Provide the (x, y) coordinate of the cell's center where the given text is located.  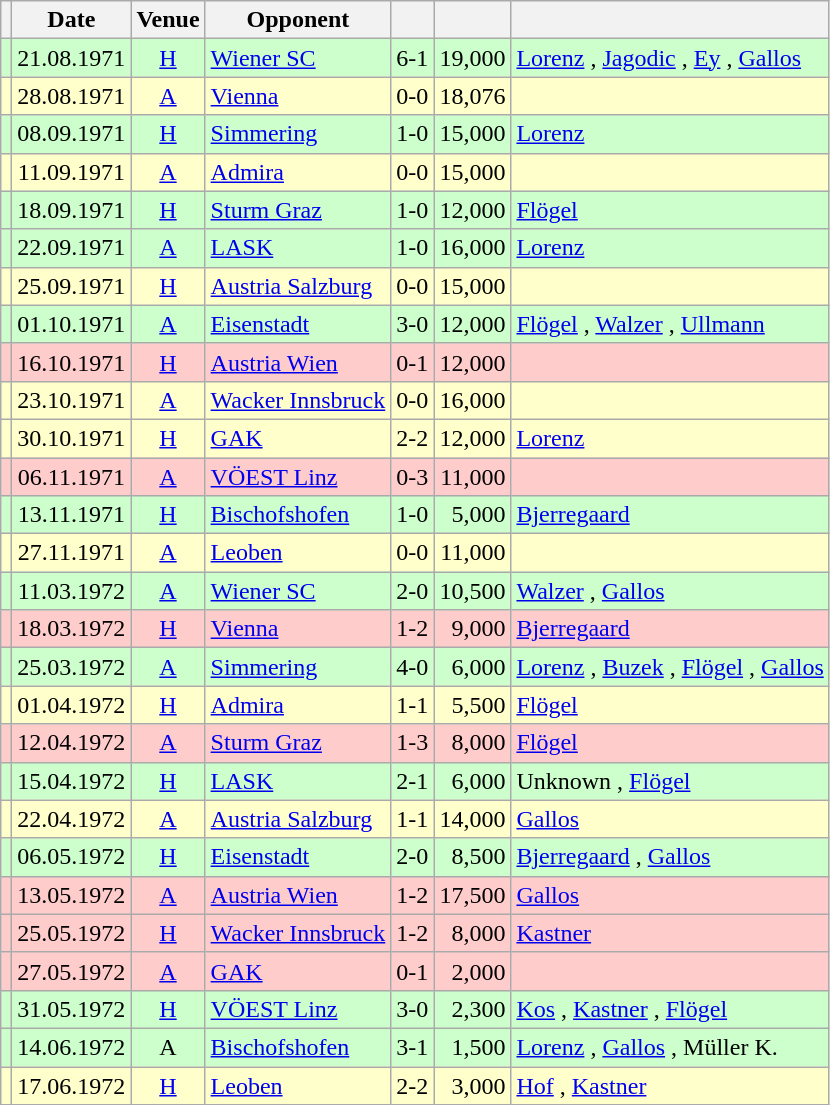
01.04.1972 (72, 705)
11.03.1972 (72, 591)
Kastner (670, 933)
5,000 (472, 515)
08.09.1971 (72, 134)
27.05.1972 (72, 971)
Venue (168, 20)
2-1 (412, 781)
Flögel , Walzer , Ullmann (670, 324)
06.05.1972 (72, 857)
Walzer , Gallos (670, 591)
21.08.1971 (72, 58)
4-0 (412, 667)
13.11.1971 (72, 515)
Lorenz , Gallos , Müller K. (670, 1047)
2,300 (472, 1009)
25.09.1971 (72, 286)
17,500 (472, 895)
6-1 (412, 58)
16.10.1971 (72, 362)
Opponent (298, 20)
25.03.1972 (72, 667)
25.05.1972 (72, 933)
14.06.1972 (72, 1047)
27.11.1971 (72, 553)
3,000 (472, 1085)
22.04.1972 (72, 819)
01.10.1971 (72, 324)
30.10.1971 (72, 438)
1,500 (472, 1047)
14,000 (472, 819)
Lorenz , Buzek , Flögel , Gallos (670, 667)
11.09.1971 (72, 172)
5,500 (472, 705)
19,000 (472, 58)
18,076 (472, 96)
18.03.1972 (72, 629)
15.04.1972 (72, 781)
17.06.1972 (72, 1085)
31.05.1972 (72, 1009)
22.09.1971 (72, 248)
Bjerregaard , Gallos (670, 857)
13.05.1972 (72, 895)
Date (72, 20)
23.10.1971 (72, 400)
Hof , Kastner (670, 1085)
Kos , Kastner , Flögel (670, 1009)
Lorenz , Jagodic , Ey , Gallos (670, 58)
9,000 (472, 629)
0-3 (412, 477)
12.04.1972 (72, 743)
Unknown , Flögel (670, 781)
2,000 (472, 971)
3-1 (412, 1047)
10,500 (472, 591)
1-3 (412, 743)
06.11.1971 (72, 477)
28.08.1971 (72, 96)
8,500 (472, 857)
18.09.1971 (72, 210)
